Detect which cell encompasses the target text, then output its [X, Y] center coordinate. 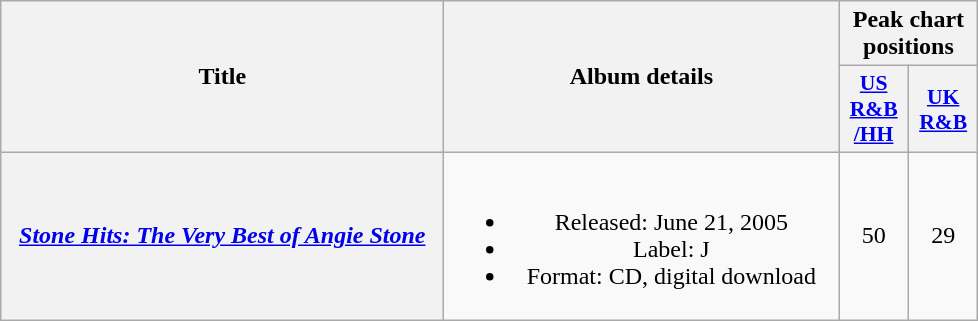
Peak chart positions [908, 34]
Title [222, 77]
USR&B/HH [874, 110]
Album details [642, 77]
UK R&B [943, 110]
50 [874, 236]
Stone Hits: The Very Best of Angie Stone [222, 236]
29 [943, 236]
Released: June 21, 2005Label: JFormat: CD, digital download [642, 236]
